Detect which cell encompasses the target text, then output its (x, y) center coordinate. 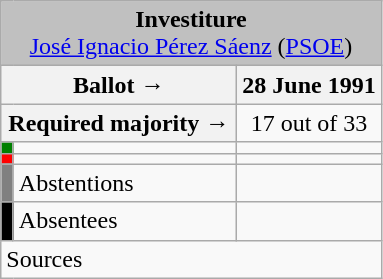
Ballot → (119, 85)
28 June 1991 (309, 85)
Required majority → (119, 123)
Abstentions (125, 183)
Absentees (125, 221)
Sources (191, 259)
17 out of 33 (309, 123)
InvestitureJosé Ignacio Pérez Sáenz (PSOE) (191, 34)
